Identify which cell holds the provided text, then report its (x, y) central coordinate. 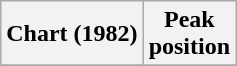
Chart (1982) (72, 34)
Peak position (189, 34)
